Extract the [X, Y] coordinate from the center of the cell holding the provided text.  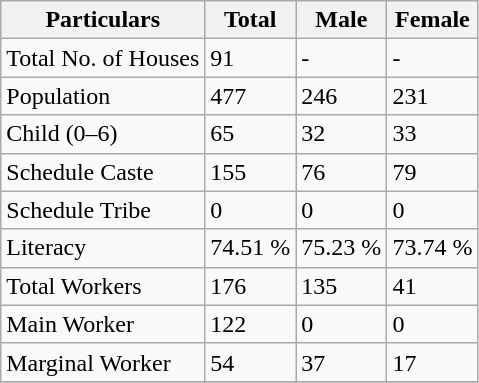
79 [432, 172]
Total [250, 20]
Female [432, 20]
155 [250, 172]
Marginal Worker [103, 362]
231 [432, 96]
122 [250, 324]
Child (0–6) [103, 134]
477 [250, 96]
Male [342, 20]
Population [103, 96]
Total Workers [103, 286]
75.23 % [342, 248]
Literacy [103, 248]
74.51 % [250, 248]
91 [250, 58]
65 [250, 134]
33 [432, 134]
Total No. of Houses [103, 58]
135 [342, 286]
Schedule Tribe [103, 210]
Particulars [103, 20]
176 [250, 286]
37 [342, 362]
Schedule Caste [103, 172]
76 [342, 172]
32 [342, 134]
54 [250, 362]
Main Worker [103, 324]
41 [432, 286]
73.74 % [432, 248]
246 [342, 96]
17 [432, 362]
